Detect which cell encompasses the target text, then output its [x, y] center coordinate. 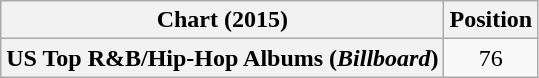
Position [491, 20]
76 [491, 58]
US Top R&B/Hip-Hop Albums (Billboard) [222, 58]
Chart (2015) [222, 20]
